Provide the (x, y) coordinate of the cell's center where the given text is located.  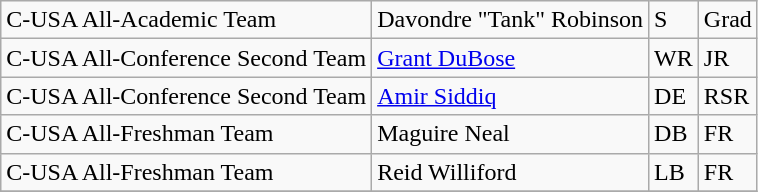
C-USA All-Academic Team (186, 20)
DE (674, 96)
Grant DuBose (510, 58)
Grad (728, 20)
Maguire Neal (510, 134)
Davondre "Tank" Robinson (510, 20)
LB (674, 172)
DB (674, 134)
WR (674, 58)
JR (728, 58)
S (674, 20)
RSR (728, 96)
Reid Williford (510, 172)
Amir Siddiq (510, 96)
